Provide the [x, y] coordinate of the cell's center where the given text is located.  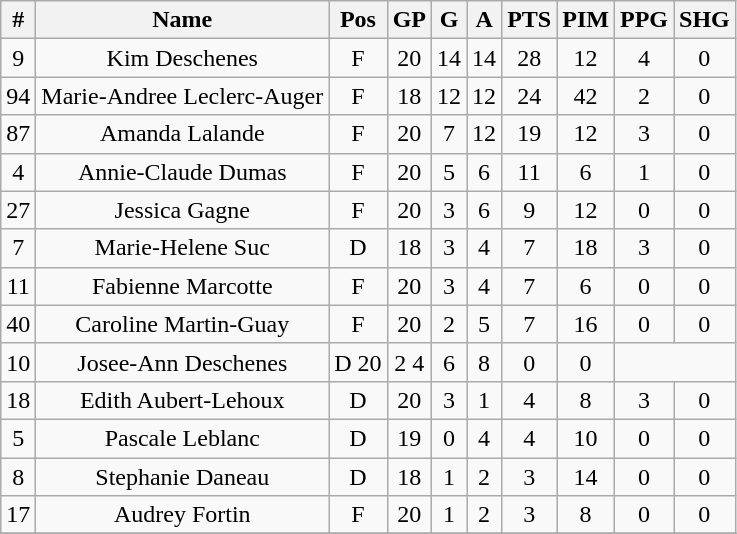
Pos [358, 20]
Pascale Leblanc [182, 438]
PIM [586, 20]
17 [18, 515]
PTS [530, 20]
94 [18, 96]
87 [18, 134]
Edith Aubert-Lehoux [182, 400]
SHG [705, 20]
D 20 [358, 362]
42 [586, 96]
27 [18, 210]
Stephanie Daneau [182, 477]
Jessica Gagne [182, 210]
Kim Deschenes [182, 58]
A [484, 20]
Marie-Helene Suc [182, 248]
PPG [644, 20]
24 [530, 96]
2 4 [409, 362]
Marie-Andree Leclerc-Auger [182, 96]
Audrey Fortin [182, 515]
Name [182, 20]
GP [409, 20]
# [18, 20]
Amanda Lalande [182, 134]
Fabienne Marcotte [182, 286]
Annie-Claude Dumas [182, 172]
G [450, 20]
Josee-Ann Deschenes [182, 362]
16 [586, 324]
28 [530, 58]
Caroline Martin-Guay [182, 324]
40 [18, 324]
